Provide the (X, Y) coordinate of the cell's center where the given text is located.  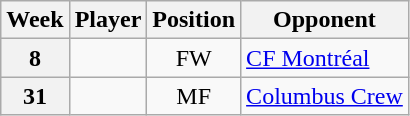
CF Montréal (325, 58)
MF (194, 96)
FW (194, 58)
Player (108, 20)
Columbus Crew (325, 96)
Position (194, 20)
Opponent (325, 20)
Week (35, 20)
8 (35, 58)
31 (35, 96)
